Capture the cell that displays the provided text and extract its (x, y) central coordinate. 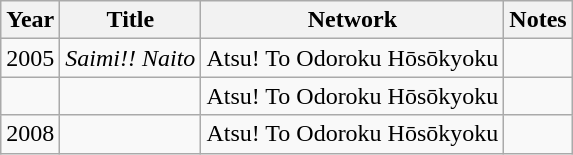
Notes (538, 20)
Year (30, 20)
2008 (30, 134)
2005 (30, 58)
Title (130, 20)
Saimi!! Naito (130, 58)
Network (352, 20)
